Identify which cell holds the provided text, then report its (x, y) central coordinate. 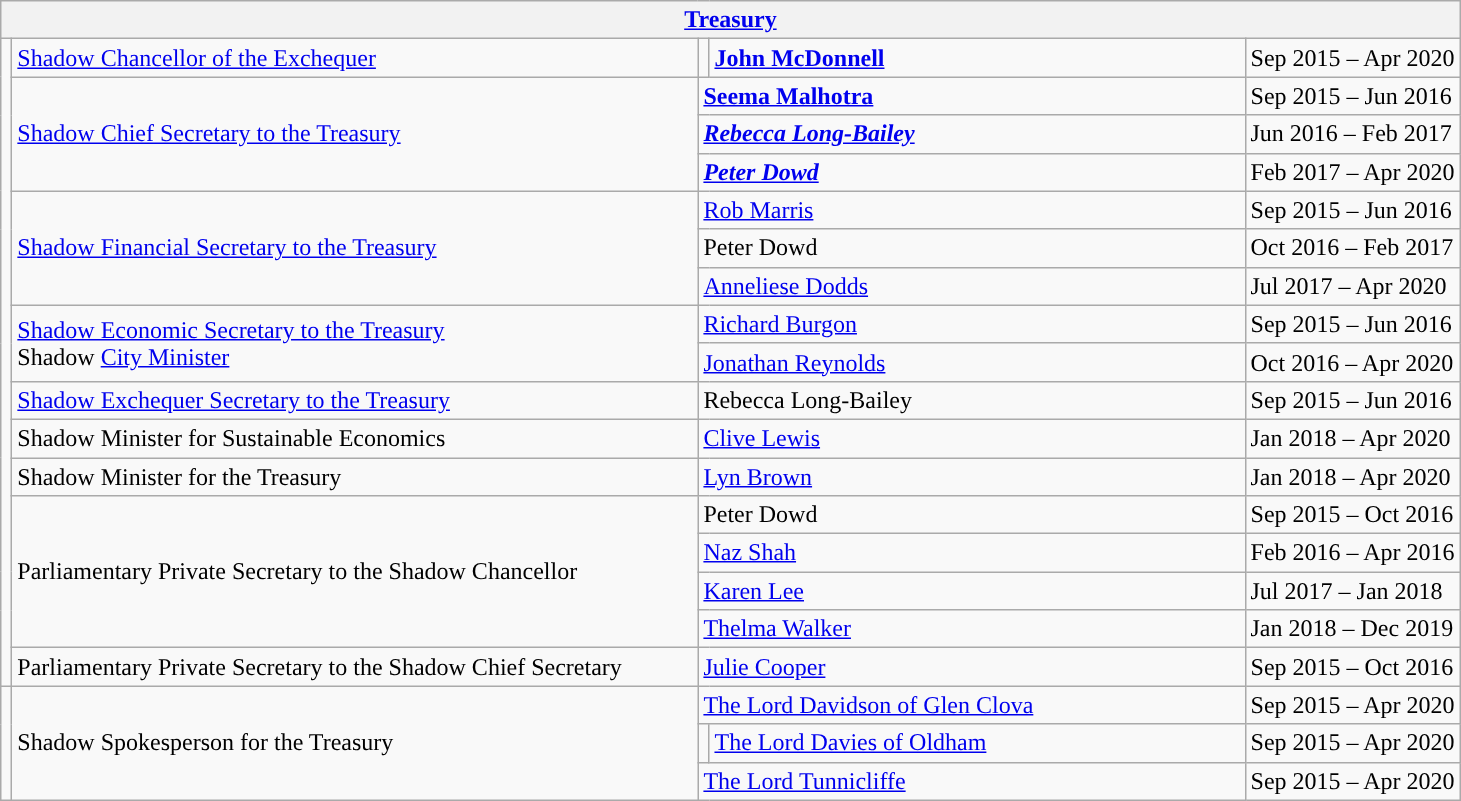
Shadow Chief Secretary to the Treasury (355, 134)
Julie Cooper (972, 667)
Shadow Minister for Sustainable Economics (355, 438)
Jonathan Reynolds (972, 362)
Anneliese Dodds (972, 286)
Shadow Chancellor of the Exchequer (355, 58)
Richard Burgon (972, 324)
Treasury (730, 20)
Naz Shah (972, 553)
Thelma Walker (972, 629)
Feb 2017 – Apr 2020 (1352, 172)
Seema Malhotra (972, 96)
Karen Lee (972, 591)
Jul 2017 – Jan 2018 (1352, 591)
The Lord Davies of Oldham (977, 743)
Shadow Spokesperson for the Treasury (355, 743)
Shadow Exchequer Secretary to the Treasury (355, 400)
Shadow Minister for the Treasury (355, 477)
Shadow Economic Secretary to the TreasuryShadow City Minister (355, 343)
John McDonnell (977, 58)
Oct 2016 – Apr 2020 (1352, 362)
Jun 2016 – Feb 2017 (1352, 134)
Shadow Financial Secretary to the Treasury (355, 248)
Lyn Brown (972, 477)
The Lord Davidson of Glen Clova (972, 705)
Parliamentary Private Secretary to the Shadow Chancellor (355, 572)
Feb 2016 – Apr 2016 (1352, 553)
Jan 2018 – Dec 2019 (1352, 629)
Rob Marris (972, 210)
Parliamentary Private Secretary to the Shadow Chief Secretary (355, 667)
Clive Lewis (972, 438)
Jul 2017 – Apr 2020 (1352, 286)
Oct 2016 – Feb 2017 (1352, 248)
The Lord Tunnicliffe (972, 781)
